Identify which cell holds the provided text, then report its [x, y] central coordinate. 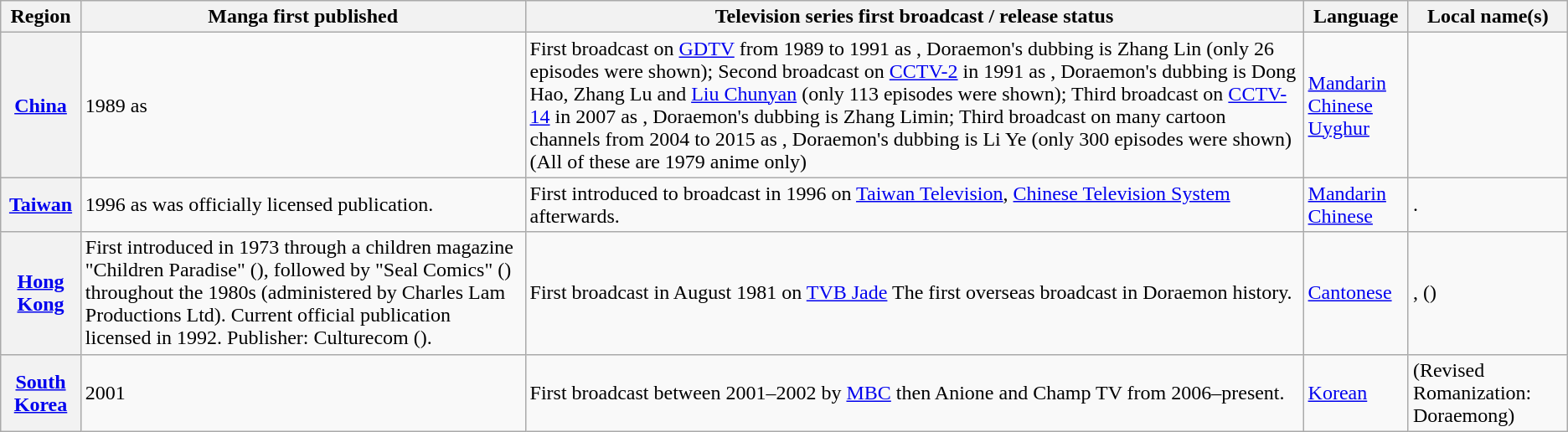
. [1488, 204]
(Revised Romanization: Doraemong) [1488, 393]
Manga first published [303, 17]
Hong Kong [41, 293]
Mandarin ChineseUyghur [1355, 105]
Mandarin Chinese [1355, 204]
Language [1355, 17]
Taiwan [41, 204]
, () [1488, 293]
Local name(s) [1488, 17]
First introduced to broadcast in 1996 on Taiwan Television, Chinese Television System afterwards. [915, 204]
First broadcast in August 1981 on TVB Jade The first overseas broadcast in Doraemon history. [915, 293]
South Korea [41, 393]
1989 as [303, 105]
1996 as was officially licensed publication. [303, 204]
Region [41, 17]
China [41, 105]
Korean [1355, 393]
2001 [303, 393]
Cantonese [1355, 293]
Television series first broadcast / release status [915, 17]
First broadcast between 2001–2002 by MBC then Anione and Champ TV from 2006–present. [915, 393]
